Search for the cell housing the specified text and yield its [X, Y] center coordinate. 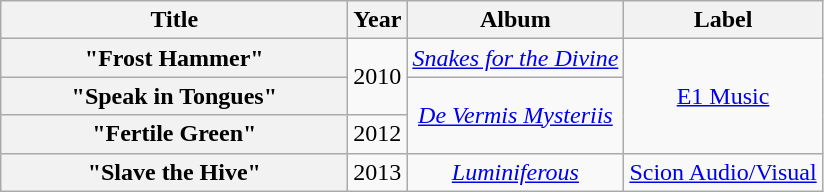
"Frost Hammer" [174, 58]
Title [174, 20]
"Slave the Hive" [174, 172]
Album [516, 20]
Label [723, 20]
2010 [378, 77]
Luminiferous [516, 172]
De Vermis Mysteriis [516, 115]
"Fertile Green" [174, 134]
E1 Music [723, 96]
Snakes for the Divine [516, 58]
2013 [378, 172]
2012 [378, 134]
Scion Audio/Visual [723, 172]
"Speak in Tongues" [174, 96]
Year [378, 20]
